Capture the cell that displays the provided text and extract its [x, y] central coordinate. 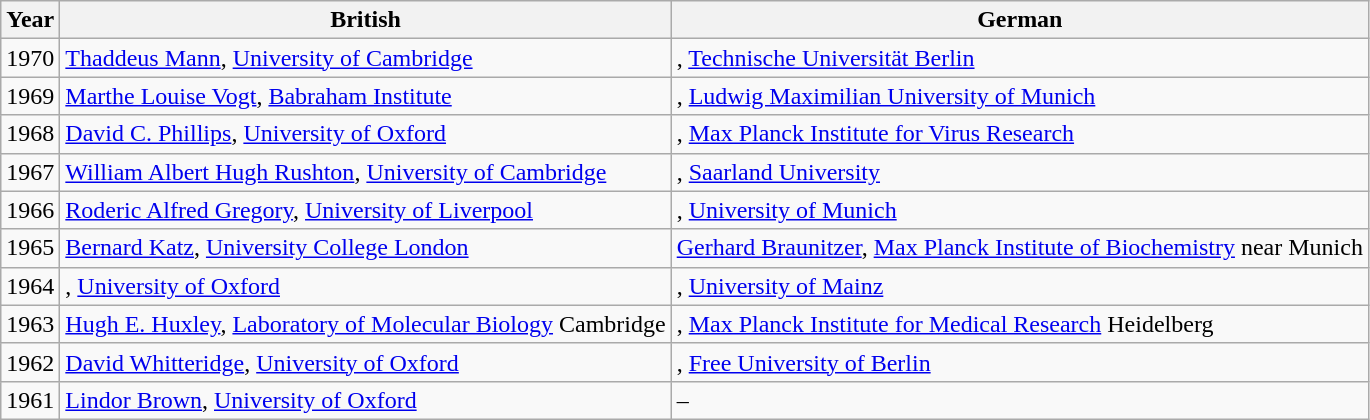
, University of Mainz [1020, 286]
Thaddeus Mann, University of Cambridge [366, 58]
, Max Planck Institute for Virus Research [1020, 134]
William Albert Hugh Rushton, University of Cambridge [366, 172]
1969 [30, 96]
, Max Planck Institute for Medical Research Heidelberg [1020, 324]
1962 [30, 362]
1961 [30, 400]
, Ludwig Maximilian University of Munich [1020, 96]
1968 [30, 134]
1965 [30, 248]
, University of Oxford [366, 286]
, Free University of Berlin [1020, 362]
Roderic Alfred Gregory, University of Liverpool [366, 210]
1966 [30, 210]
1967 [30, 172]
1970 [30, 58]
Marthe Louise Vogt, Babraham Institute [366, 96]
David C. Phillips, University of Oxford [366, 134]
, Saarland University [1020, 172]
Hugh E. Huxley, Laboratory of Molecular Biology Cambridge [366, 324]
Gerhard Braunitzer, Max Planck Institute of Biochemistry near Munich [1020, 248]
German [1020, 20]
British [366, 20]
David Whitteridge, University of Oxford [366, 362]
1963 [30, 324]
Year [30, 20]
– [1020, 400]
, Technische Universität Berlin [1020, 58]
Bernard Katz, University College London [366, 248]
1964 [30, 286]
Lindor Brown, University of Oxford [366, 400]
, University of Munich [1020, 210]
